From the cell containing the given text, extract its center point as (x, y) coordinate. 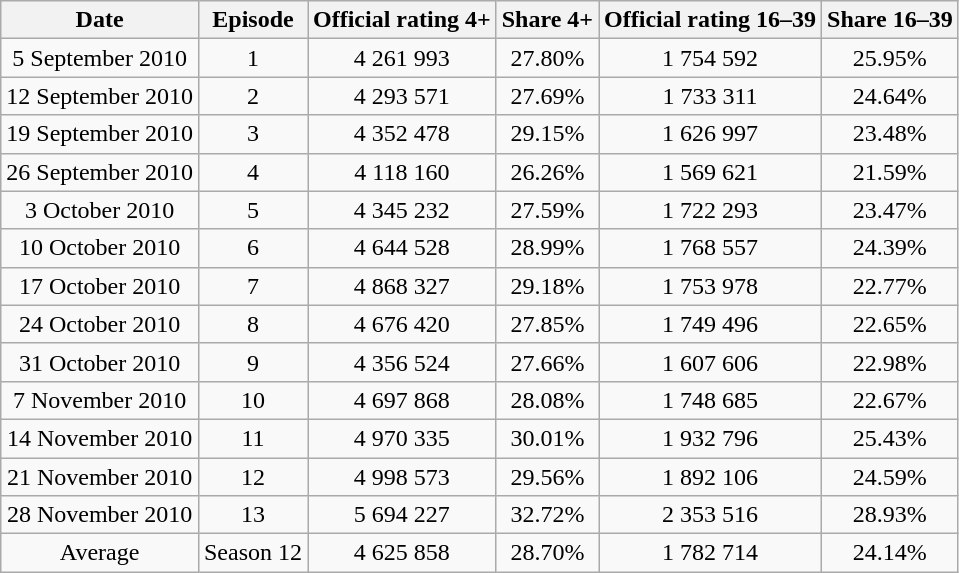
1 932 796 (710, 438)
26.26% (547, 172)
4 345 232 (402, 210)
2 (252, 96)
Share 16–39 (890, 20)
Average (100, 553)
24.64% (890, 96)
24.59% (890, 477)
28.70% (547, 553)
5 (252, 210)
4 261 993 (402, 58)
14 November 2010 (100, 438)
4 352 478 (402, 134)
30.01% (547, 438)
1 733 311 (710, 96)
17 October 2010 (100, 286)
27.59% (547, 210)
27.80% (547, 58)
29.15% (547, 134)
24.14% (890, 553)
31 October 2010 (100, 362)
1 892 106 (710, 477)
4 (252, 172)
1 722 293 (710, 210)
19 September 2010 (100, 134)
32.72% (547, 515)
1 748 685 (710, 400)
22.65% (890, 324)
28.08% (547, 400)
27.69% (547, 96)
4 970 335 (402, 438)
27.85% (547, 324)
1 754 592 (710, 58)
6 (252, 248)
2 353 516 (710, 515)
13 (252, 515)
25.43% (890, 438)
4 644 528 (402, 248)
7 (252, 286)
10 (252, 400)
12 (252, 477)
7 November 2010 (100, 400)
1 569 621 (710, 172)
29.18% (547, 286)
4 676 420 (402, 324)
21 November 2010 (100, 477)
21.59% (890, 172)
26 September 2010 (100, 172)
4 293 571 (402, 96)
29.56% (547, 477)
10 October 2010 (100, 248)
23.47% (890, 210)
28 November 2010 (100, 515)
4 625 858 (402, 553)
Official rating 4+ (402, 20)
22.98% (890, 362)
5 694 227 (402, 515)
8 (252, 324)
Share 4+ (547, 20)
1 753 978 (710, 286)
Date (100, 20)
27.66% (547, 362)
24 October 2010 (100, 324)
23.48% (890, 134)
25.95% (890, 58)
4 868 327 (402, 286)
1 768 557 (710, 248)
Official rating 16–39 (710, 20)
11 (252, 438)
4 356 524 (402, 362)
5 September 2010 (100, 58)
1 626 997 (710, 134)
22.67% (890, 400)
3 October 2010 (100, 210)
12 September 2010 (100, 96)
9 (252, 362)
Episode (252, 20)
22.77% (890, 286)
28.93% (890, 515)
Season 12 (252, 553)
1 607 606 (710, 362)
4 118 160 (402, 172)
1 (252, 58)
24.39% (890, 248)
3 (252, 134)
4 697 868 (402, 400)
4 998 573 (402, 477)
1 782 714 (710, 553)
1 749 496 (710, 324)
28.99% (547, 248)
